Pinpoint the cell where the given text exists, returning its [x, y] midpoint coordinate. 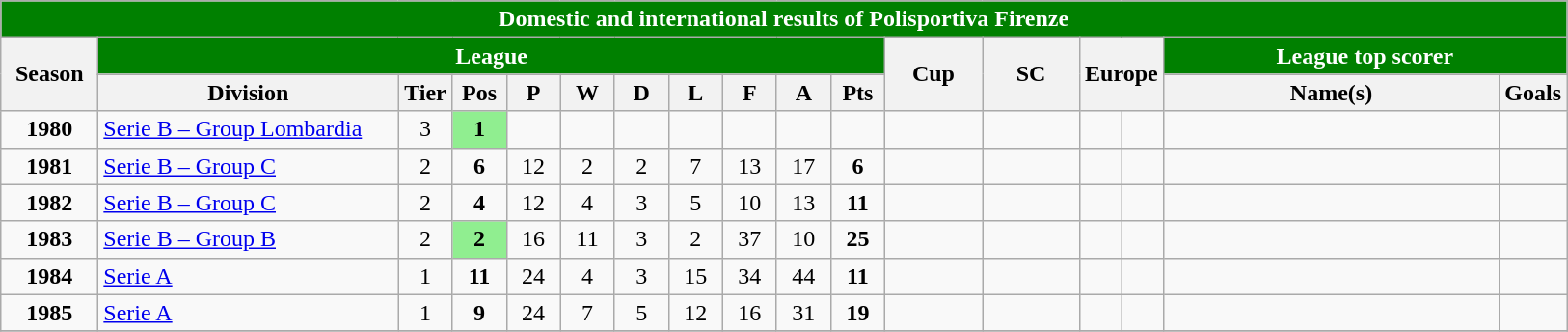
Domestic and international results of Polisportiva Firenze [784, 19]
Name(s) [1331, 93]
1983 [50, 239]
1981 [50, 166]
L [695, 93]
44 [803, 276]
1980 [50, 129]
F [749, 93]
31 [803, 313]
D [641, 93]
Goals [1533, 93]
A [803, 93]
34 [749, 276]
1982 [50, 203]
Season [50, 74]
League top scorer [1365, 56]
1984 [50, 276]
Pos [479, 93]
SC [1030, 74]
37 [749, 239]
15 [695, 276]
9 [479, 313]
19 [857, 313]
Serie B – Group Lombardia [249, 129]
Europe [1122, 74]
25 [857, 239]
17 [803, 166]
Cup [933, 74]
P [533, 93]
Tier [425, 93]
Division [249, 93]
1985 [50, 313]
Serie B – Group B [249, 239]
W [587, 93]
Pts [857, 93]
League [492, 56]
